Return (X, Y) of the center of cell containing provided text 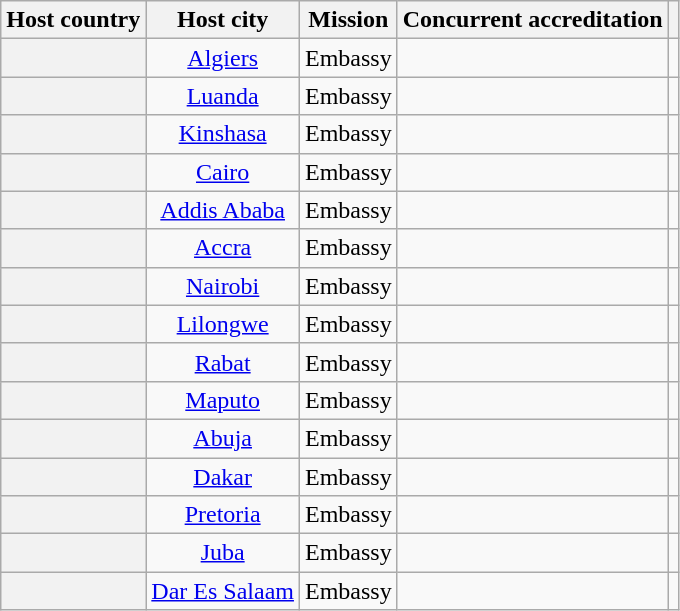
Host city (223, 20)
Nairobi (223, 286)
Dar Es Salaam (223, 591)
Lilongwe (223, 324)
Host country (74, 20)
Concurrent accreditation (532, 20)
Mission (348, 20)
Maputo (223, 400)
Algiers (223, 58)
Luanda (223, 96)
Kinshasa (223, 134)
Addis Ababa (223, 210)
Pretoria (223, 515)
Abuja (223, 438)
Juba (223, 553)
Accra (223, 248)
Dakar (223, 477)
Cairo (223, 172)
Rabat (223, 362)
